Scan for the cell matching the given text and deliver its [X, Y] coordinate at center. 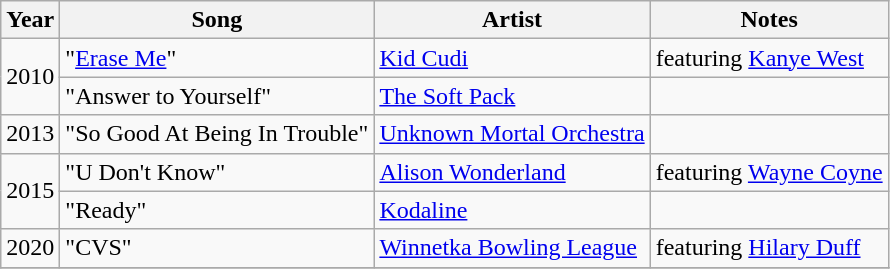
Year [30, 20]
featuring Kanye West [769, 58]
The Soft Pack [512, 96]
"Answer to Yourself" [217, 96]
Kid Cudi [512, 58]
featuring Hilary Duff [769, 248]
Unknown Mortal Orchestra [512, 134]
Artist [512, 20]
"CVS" [217, 248]
featuring Wayne Coyne [769, 172]
Alison Wonderland [512, 172]
2010 [30, 77]
Song [217, 20]
"Erase Me" [217, 58]
2013 [30, 134]
Winnetka Bowling League [512, 248]
Notes [769, 20]
"Ready" [217, 210]
Kodaline [512, 210]
2020 [30, 248]
"U Don't Know" [217, 172]
2015 [30, 191]
"So Good At Being In Trouble" [217, 134]
